Detect which cell encompasses the target text, then output its (x, y) center coordinate. 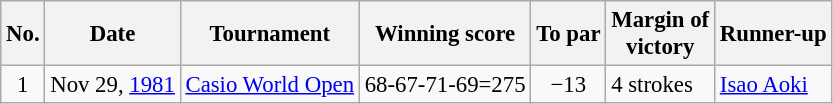
68-67-71-69=275 (445, 85)
Casio World Open (270, 85)
1 (23, 85)
To par (568, 34)
Runner-up (774, 34)
Isao Aoki (774, 85)
Margin ofvictory (660, 34)
No. (23, 34)
Date (112, 34)
4 strokes (660, 85)
Winning score (445, 34)
Tournament (270, 34)
Nov 29, 1981 (112, 85)
−13 (568, 85)
